Output the (x, y) coordinate of the center of the cell containing the given text.  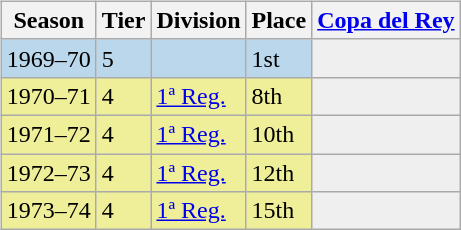
10th (279, 134)
1st (279, 58)
5 (124, 58)
8th (279, 96)
Division (198, 20)
Copa del Rey (386, 20)
12th (279, 173)
Season (48, 20)
1973–74 (48, 211)
Tier (124, 20)
1970–71 (48, 96)
1972–73 (48, 173)
1969–70 (48, 58)
15th (279, 211)
1971–72 (48, 134)
Place (279, 20)
